Determine the [X, Y] coordinate at the center of the cell enclosing the given text.  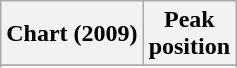
Peakposition [189, 34]
Chart (2009) [72, 34]
